Output the [X, Y] coordinate of the center of the cell containing the given text.  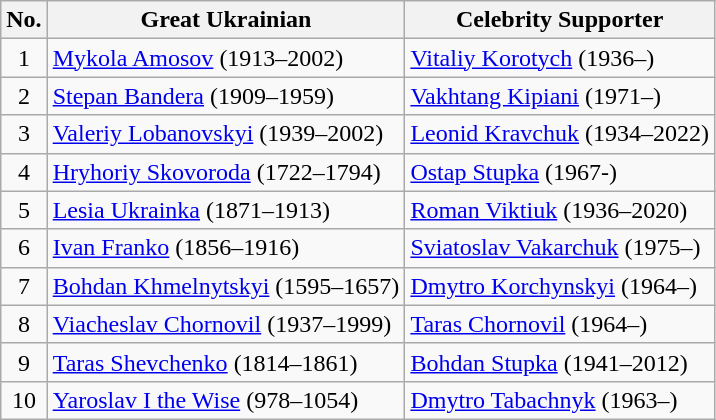
Lesia Ukrainka (1871–1913) [226, 210]
7 [24, 286]
Hryhoriy Skovoroda (1722–1794) [226, 172]
5 [24, 210]
Bohdan Khmelnytskyi (1595–1657) [226, 286]
8 [24, 324]
Vitaliy Korotych (1936–) [560, 58]
Taras Shevchenko (1814–1861) [226, 362]
Great Ukrainian [226, 20]
Dmytro Tabachnyk (1963–) [560, 400]
Valeriy Lobanovskyi (1939–2002) [226, 134]
Taras Chornovil (1964–) [560, 324]
Leonid Kravchuk (1934–2022) [560, 134]
No. [24, 20]
10 [24, 400]
4 [24, 172]
9 [24, 362]
1 [24, 58]
Ostap Stupka (1967-) [560, 172]
Mykola Amosov (1913–2002) [226, 58]
Dmytro Korchynskyi (1964–) [560, 286]
3 [24, 134]
Bohdan Stupka (1941–2012) [560, 362]
Yaroslav I the Wise (978–1054) [226, 400]
Stepan Bandera (1909–1959) [226, 96]
Ivan Franko (1856–1916) [226, 248]
Celebrity Supporter [560, 20]
Vakhtang Kipiani (1971–) [560, 96]
Roman Viktiuk (1936–2020) [560, 210]
2 [24, 96]
6 [24, 248]
Viacheslav Chornovil (1937–1999) [226, 324]
Sviatoslav Vakarchuk (1975–) [560, 248]
